Search for the cell housing the specified text and yield its (X, Y) center coordinate. 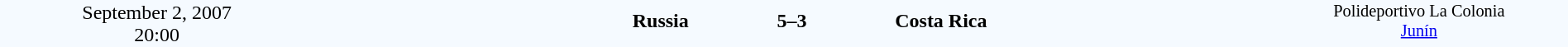
Costa Rica (1082, 21)
September 2, 200720:00 (157, 23)
Polideportivo La ColoniaJunín (1419, 23)
5–3 (791, 21)
Russia (501, 21)
